Scan for the cell matching the given text and deliver its [x, y] coordinate at center. 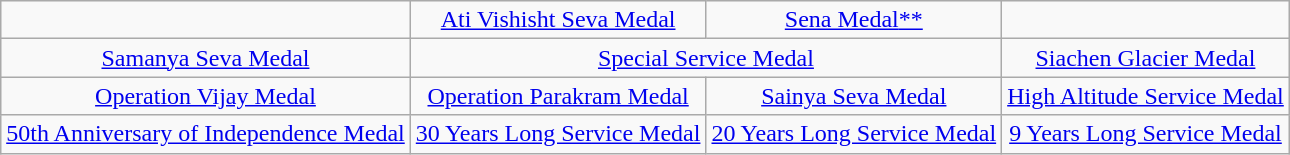
9 Years Long Service Medal [1146, 134]
Special Service Medal [706, 58]
Sena Medal** [854, 20]
Sainya Seva Medal [854, 96]
20 Years Long Service Medal [854, 134]
High Altitude Service Medal [1146, 96]
Operation Vijay Medal [206, 96]
Samanya Seva Medal [206, 58]
Siachen Glacier Medal [1146, 58]
50th Anniversary of Independence Medal [206, 134]
Operation Parakram Medal [558, 96]
30 Years Long Service Medal [558, 134]
Ati Vishisht Seva Medal [558, 20]
